Find where the given text appears and provide that cell's center as [X, Y] coordinate. 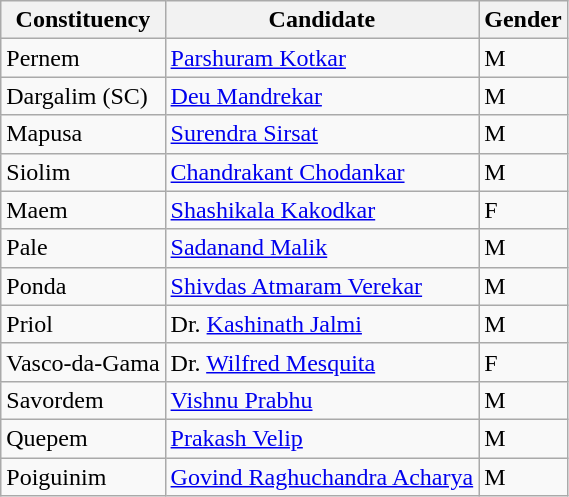
Dr. Wilfred Mesquita [322, 362]
Vasco-da-Gama [83, 362]
Vishnu Prabhu [322, 400]
Candidate [322, 20]
Pale [83, 248]
Dr. Kashinath Jalmi [322, 324]
Deu Mandrekar [322, 96]
Surendra Sirsat [322, 134]
Savordem [83, 400]
Govind Raghuchandra Acharya [322, 477]
Mapusa [83, 134]
Ponda [83, 286]
Sadanand Malik [322, 248]
Shashikala Kakodkar [322, 210]
Priol [83, 324]
Parshuram Kotkar [322, 58]
Prakash Velip [322, 438]
Gender [523, 20]
Pernem [83, 58]
Constituency [83, 20]
Siolim [83, 172]
Poiguinim [83, 477]
Shivdas Atmaram Verekar [322, 286]
Dargalim (SC) [83, 96]
Chandrakant Chodankar [322, 172]
Quepem [83, 438]
Maem [83, 210]
